Scan for the cell matching the given text and deliver its [x, y] coordinate at center. 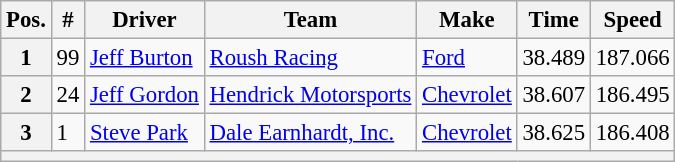
Dale Earnhardt, Inc. [310, 133]
Driver [145, 20]
Make [467, 20]
186.495 [632, 95]
38.489 [554, 58]
2 [26, 95]
Ford [467, 58]
Hendrick Motorsports [310, 95]
Time [554, 20]
Steve Park [145, 133]
187.066 [632, 58]
3 [26, 133]
Jeff Gordon [145, 95]
Jeff Burton [145, 58]
Speed [632, 20]
38.607 [554, 95]
Roush Racing [310, 58]
186.408 [632, 133]
Team [310, 20]
# [68, 20]
38.625 [554, 133]
99 [68, 58]
24 [68, 95]
Pos. [26, 20]
